Locate the cell with the specified text and output its [X, Y] center coordinate. 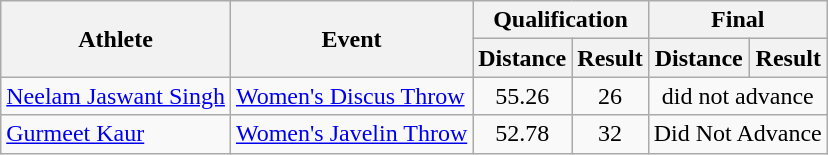
55.26 [522, 96]
Neelam Jaswant Singh [116, 96]
32 [610, 134]
Event [351, 39]
Final [738, 20]
Athlete [116, 39]
Did Not Advance [738, 134]
52.78 [522, 134]
26 [610, 96]
Women's Javelin Throw [351, 134]
Qualification [560, 20]
did not advance [738, 96]
Women's Discus Throw [351, 96]
Gurmeet Kaur [116, 134]
